Scan for the cell matching the given text and deliver its (X, Y) coordinate at center. 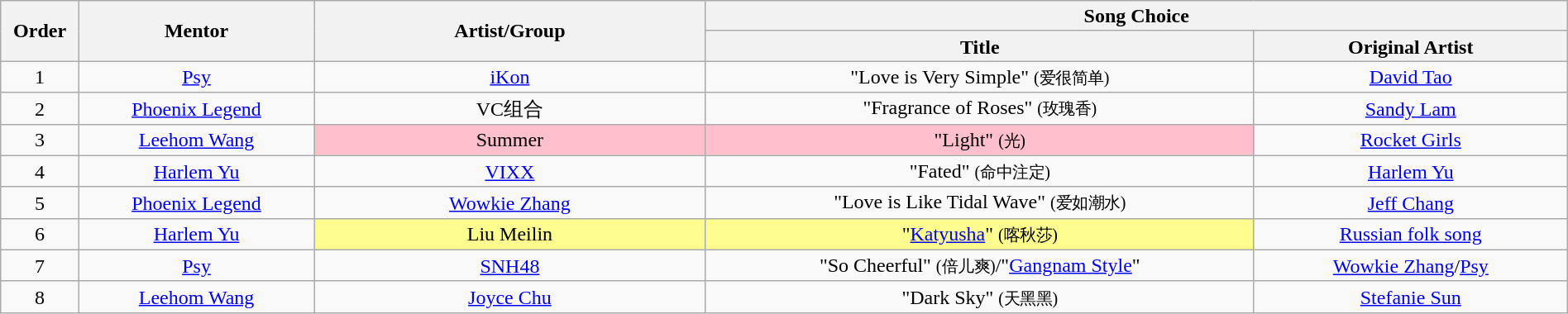
Sandy Lam (1411, 108)
Mentor (196, 31)
Wowkie Zhang (510, 202)
Order (40, 31)
6 (40, 234)
"So Cheerful" (倍儿爽)/"Gangnam Style" (979, 265)
Joyce Chu (510, 297)
5 (40, 202)
Song Choice (1136, 17)
2 (40, 108)
Stefanie Sun (1411, 297)
"Fragrance of Roses" (玫瑰香) (979, 108)
VIXX (510, 171)
Liu Meilin (510, 234)
Rocket Girls (1411, 140)
"Love is Very Simple" (爱很简单) (979, 77)
Artist/Group (510, 31)
David Tao (1411, 77)
Original Artist (1411, 46)
4 (40, 171)
7 (40, 265)
"Dark Sky" (天黑黑) (979, 297)
3 (40, 140)
"Light" (光) (979, 140)
"Love is Like Tidal Wave" (爱如潮水) (979, 202)
"Katyusha" (喀秋莎) (979, 234)
Russian folk song (1411, 234)
Wowkie Zhang/Psy (1411, 265)
iKon (510, 77)
Summer (510, 140)
1 (40, 77)
Title (979, 46)
"Fated" (命中注定) (979, 171)
8 (40, 297)
SNH48 (510, 265)
Jeff Chang (1411, 202)
VC组合 (510, 108)
